Determine the [x, y] coordinate at the center of the cell enclosing the given text.  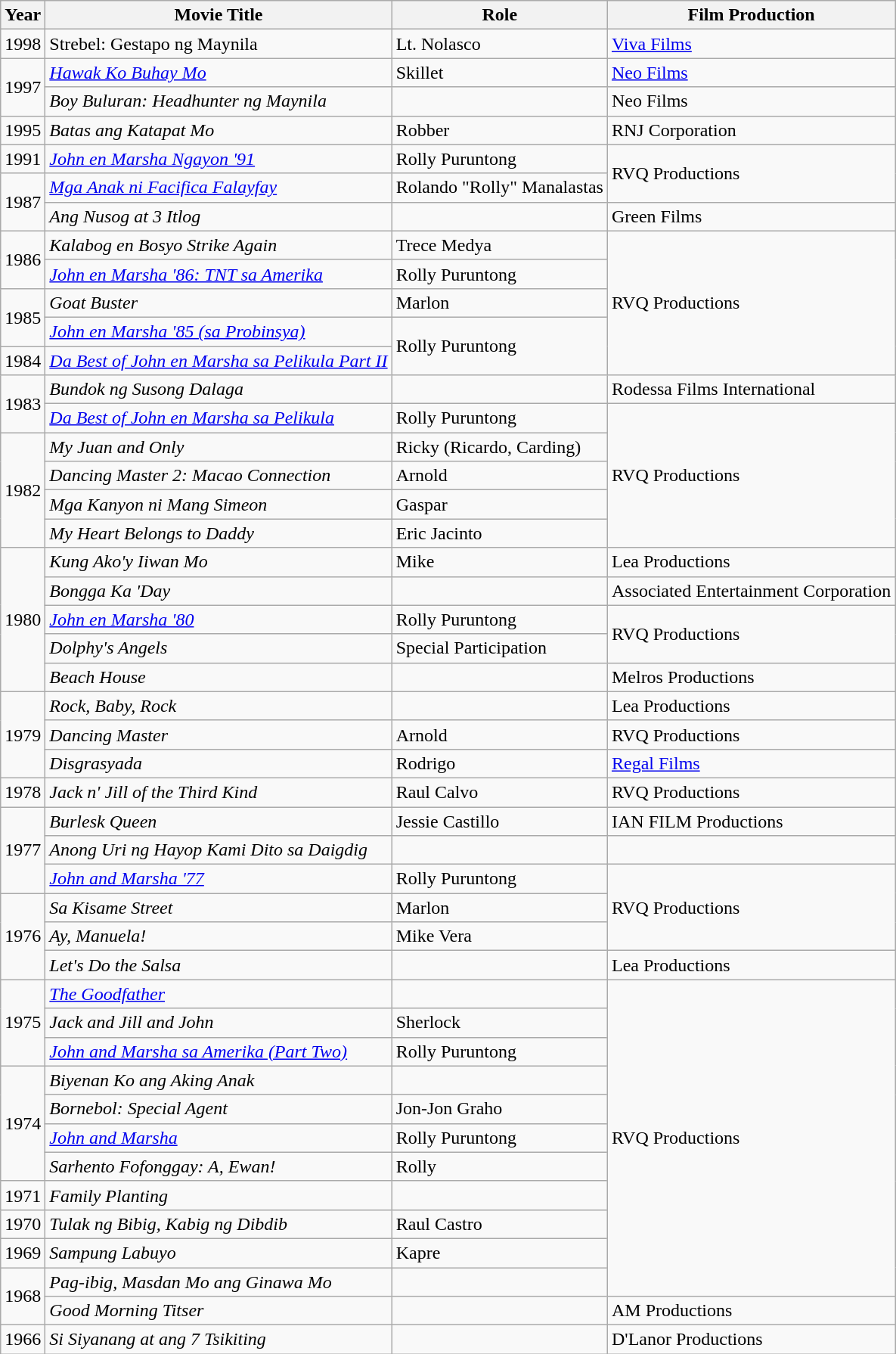
John and Marsha sa Amerika (Part Two) [219, 1051]
1985 [23, 317]
Film Production [751, 15]
1975 [23, 1023]
Rolly [499, 1166]
Rolando "Rolly" Manalastas [499, 188]
Boy Buluran: Headhunter ng Maynila [219, 101]
Si Siyanang at ang 7 Tsikiting [219, 1340]
Sherlock [499, 1023]
AM Productions [751, 1311]
1977 [23, 849]
Year [23, 15]
Dancing Master [219, 734]
Raul Calvo [499, 792]
Green Films [751, 216]
Rock, Baby, Rock [219, 706]
1983 [23, 404]
Special Participation [499, 648]
John and Marsha '77 [219, 879]
1991 [23, 159]
Strebel: Gestapo ng Maynila [219, 44]
John en Marsha Ngayon '91 [219, 159]
Jack n' Jill of the Third Kind [219, 792]
Family Planting [219, 1195]
1976 [23, 936]
Mga Anak ni Facifica Falayfay [219, 188]
Pag-ibig, Masdan Mo ang Ginawa Mo [219, 1282]
1982 [23, 490]
Burlesk Queen [219, 821]
Trece Medya [499, 245]
Tulak ng Bibig, Kabig ng Dibdib [219, 1224]
Mike [499, 562]
1998 [23, 44]
Dancing Master 2: Macao Connection [219, 476]
Good Morning Titser [219, 1311]
Jessie Castillo [499, 821]
Batas ang Katapat Mo [219, 130]
The Goodfather [219, 994]
1968 [23, 1297]
Regal Films [751, 763]
Mike Vera [499, 936]
Bornebol: Special Agent [219, 1109]
Jack and Jill and John [219, 1023]
Jon-Jon Graho [499, 1109]
Beach House [219, 677]
Bongga Ka 'Day [219, 591]
Kapre [499, 1253]
Let's Do the Salsa [219, 965]
John and Marsha [219, 1138]
Ay, Manuela! [219, 936]
Eric Jacinto [499, 533]
Anong Uri ng Hayop Kami Dito sa Daigdig [219, 850]
Biyenan Ko ang Aking Anak [219, 1080]
Kung Ako'y Iiwan Mo [219, 562]
My Juan and Only [219, 447]
Lt. Nolasco [499, 44]
Kalabog en Bosyo Strike Again [219, 245]
Raul Castro [499, 1224]
1966 [23, 1340]
John en Marsha '85 (sa Probinsya) [219, 331]
Rodrigo [499, 763]
Ang Nusog at 3 Itlog [219, 216]
1987 [23, 202]
1969 [23, 1253]
Sa Kisame Street [219, 908]
Da Best of John en Marsha sa Pelikula [219, 418]
Bundok ng Susong Dalaga [219, 390]
Goat Buster [219, 303]
Hawak Ko Buhay Mo [219, 73]
Ricky (Ricardo, Carding) [499, 447]
Sarhento Fofonggay: A, Ewan! [219, 1166]
1980 [23, 620]
1979 [23, 734]
Mga Kanyon ni Mang Simeon [219, 505]
Robber [499, 130]
Role [499, 15]
1971 [23, 1195]
Da Best of John en Marsha sa Pelikula Part II [219, 361]
Movie Title [219, 15]
Skillet [499, 73]
1997 [23, 87]
1974 [23, 1123]
John en Marsha '80 [219, 620]
D'Lanor Productions [751, 1340]
Sampung Labuyo [219, 1253]
Gaspar [499, 505]
Disgrasyada [219, 763]
Dolphy's Angels [219, 648]
RNJ Corporation [751, 130]
1984 [23, 361]
1986 [23, 259]
1978 [23, 792]
Melros Productions [751, 677]
IAN FILM Productions [751, 821]
John en Marsha '86: TNT sa Amerika [219, 274]
Viva Films [751, 44]
1995 [23, 130]
1970 [23, 1224]
Associated Entertainment Corporation [751, 591]
Rodessa Films International [751, 390]
My Heart Belongs to Daddy [219, 533]
